Locate the cell with the specified text and output its [X, Y] center coordinate. 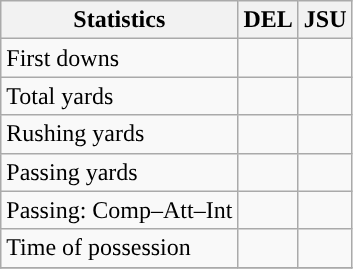
Passing: Comp–Att–Int [120, 210]
Time of possession [120, 248]
DEL [268, 20]
Passing yards [120, 172]
Statistics [120, 20]
First downs [120, 58]
JSU [325, 20]
Rushing yards [120, 134]
Total yards [120, 96]
